Search for the cell housing the specified text and yield its (X, Y) center coordinate. 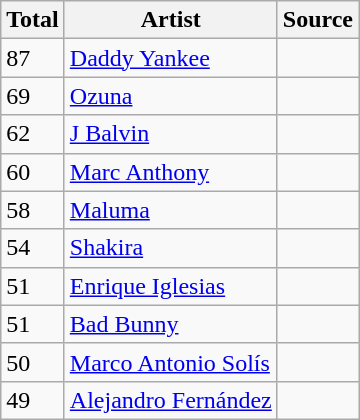
58 (33, 210)
Marco Antonio Solís (170, 362)
Shakira (170, 248)
87 (33, 58)
Enrique Iglesias (170, 286)
Source (318, 20)
62 (33, 134)
54 (33, 248)
Bad Bunny (170, 324)
69 (33, 96)
Maluma (170, 210)
J Balvin (170, 134)
Ozuna (170, 96)
Alejandro Fernández (170, 400)
Total (33, 20)
Daddy Yankee (170, 58)
60 (33, 172)
49 (33, 400)
Artist (170, 20)
Marc Anthony (170, 172)
50 (33, 362)
